Determine the [X, Y] coordinate at the center of the cell enclosing the given text.  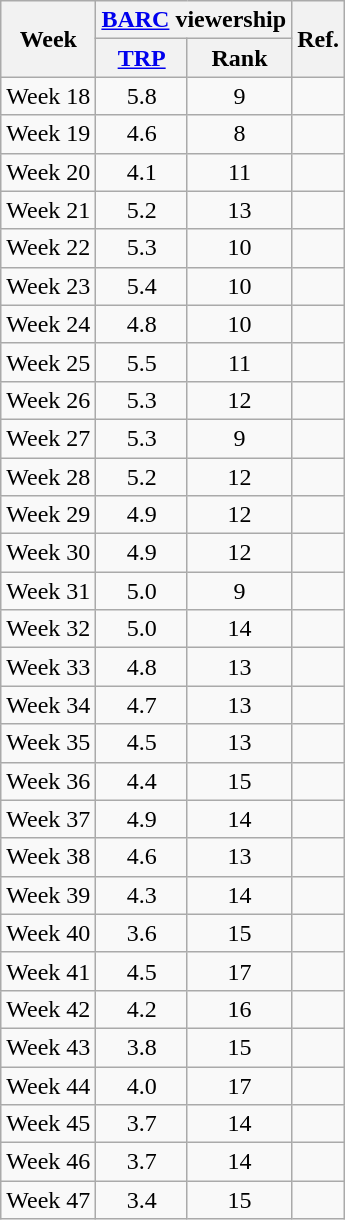
Week 26 [48, 400]
Week 34 [48, 705]
Week 28 [48, 477]
Week 18 [48, 96]
Week 47 [48, 1200]
Week 33 [48, 667]
Week 22 [48, 248]
Week 45 [48, 1124]
Week 32 [48, 629]
Week 44 [48, 1085]
Week 19 [48, 134]
Rank [239, 58]
4.4 [142, 781]
3.6 [142, 933]
Week 38 [48, 857]
16 [239, 1009]
Week 35 [48, 743]
5.8 [142, 96]
BARC viewership [194, 20]
3.4 [142, 1200]
Week 31 [48, 591]
Week 39 [48, 895]
Week 30 [48, 553]
Week 20 [48, 172]
4.7 [142, 705]
Week 21 [48, 210]
Week 25 [48, 362]
TRP [142, 58]
Ref. [318, 39]
8 [239, 134]
Week 27 [48, 438]
5.5 [142, 362]
Week 37 [48, 819]
Week 46 [48, 1162]
4.0 [142, 1085]
Week 40 [48, 933]
4.3 [142, 895]
Week 42 [48, 1009]
Week [48, 39]
Week 36 [48, 781]
5.4 [142, 286]
Week 43 [48, 1047]
4.1 [142, 172]
3.8 [142, 1047]
Week 29 [48, 515]
Week 24 [48, 324]
4.2 [142, 1009]
Week 23 [48, 286]
Week 41 [48, 971]
